Extract the [x, y] coordinate from the center of the cell holding the provided text.  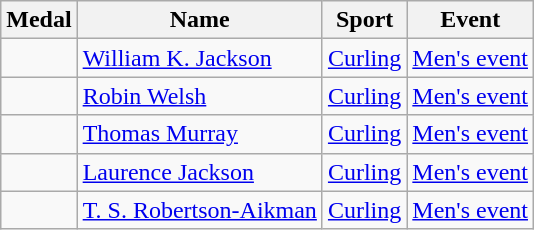
Medal [39, 20]
Laurence Jackson [200, 172]
Robin Welsh [200, 96]
William K. Jackson [200, 58]
Sport [364, 20]
Event [470, 20]
Name [200, 20]
T. S. Robertson-Aikman [200, 210]
Thomas Murray [200, 134]
